Locate the cell with the specified text and output its [X, Y] center coordinate. 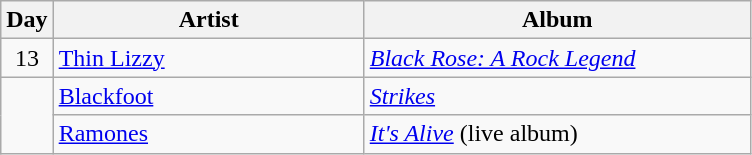
Artist [208, 20]
Day [27, 20]
It's Alive (live album) [557, 134]
Thin Lizzy [208, 58]
Strikes [557, 96]
Ramones [208, 134]
Album [557, 20]
Black Rose: A Rock Legend [557, 58]
Blackfoot [208, 96]
13 [27, 58]
